Find where the given text appears and provide that cell's center as (X, Y) coordinate. 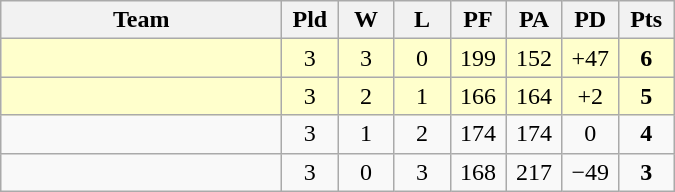
168 (478, 172)
152 (534, 58)
166 (478, 96)
PD (590, 20)
5 (646, 96)
L (422, 20)
+2 (590, 96)
W (366, 20)
PF (478, 20)
199 (478, 58)
Team (142, 20)
217 (534, 172)
6 (646, 58)
4 (646, 134)
164 (534, 96)
Pts (646, 20)
PA (534, 20)
+47 (590, 58)
−49 (590, 172)
Pld (310, 20)
